Return the (x, y) coordinate for the center point of the cell that contains the specified text.  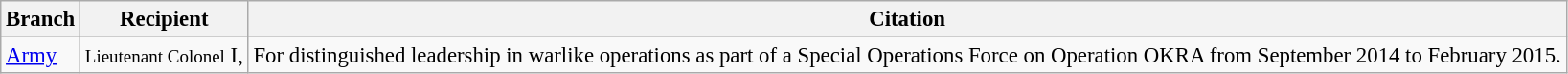
Branch (40, 19)
Lieutenant Colonel I, (165, 56)
Army (40, 56)
Recipient (165, 19)
For distinguished leadership in warlike operations as part of a Special Operations Force on Operation OKRA from September 2014 to February 2015. (907, 56)
Citation (907, 19)
